Pinpoint the cell where the given text exists, returning its [x, y] midpoint coordinate. 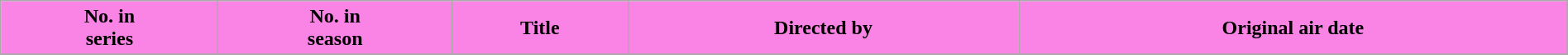
No. inseason [335, 28]
Title [539, 28]
No. inseries [109, 28]
Directed by [823, 28]
Original air date [1293, 28]
